Provide the (X, Y) coordinate of the cell's center where the given text is located.  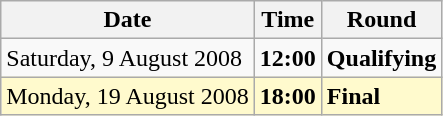
18:00 (288, 96)
Monday, 19 August 2008 (128, 96)
Qualifying (381, 58)
Date (128, 20)
12:00 (288, 58)
Saturday, 9 August 2008 (128, 58)
Round (381, 20)
Final (381, 96)
Time (288, 20)
